Capture the cell that displays the provided text and extract its [x, y] central coordinate. 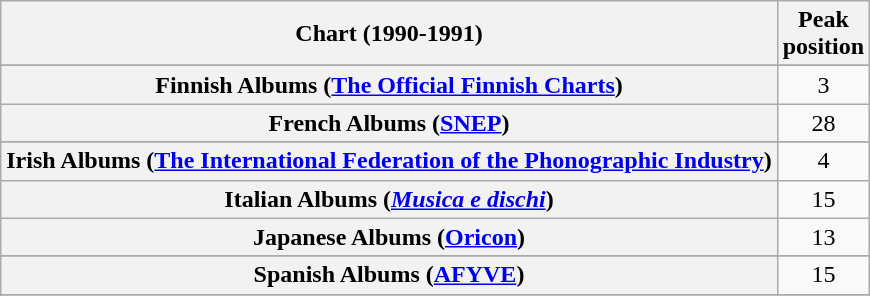
Irish Albums (The International Federation of the Phonographic Industry) [389, 161]
13 [823, 237]
French Albums (SNEP) [389, 123]
28 [823, 123]
Spanish Albums (AFYVE) [389, 275]
Peakposition [823, 34]
Italian Albums (Musica e dischi) [389, 199]
Chart (1990-1991) [389, 34]
4 [823, 161]
Japanese Albums (Oricon) [389, 237]
3 [823, 85]
Finnish Albums (The Official Finnish Charts) [389, 85]
